Pinpoint the cell where the given text exists, returning its (x, y) midpoint coordinate. 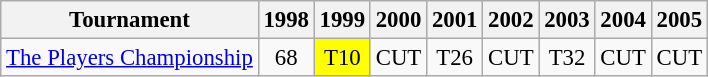
T32 (567, 58)
T26 (455, 58)
Tournament (130, 20)
2001 (455, 20)
T10 (342, 58)
1998 (286, 20)
2002 (511, 20)
2004 (623, 20)
68 (286, 58)
2005 (679, 20)
1999 (342, 20)
2003 (567, 20)
The Players Championship (130, 58)
2000 (398, 20)
